Output the (x, y) coordinate of the center of the cell containing the given text.  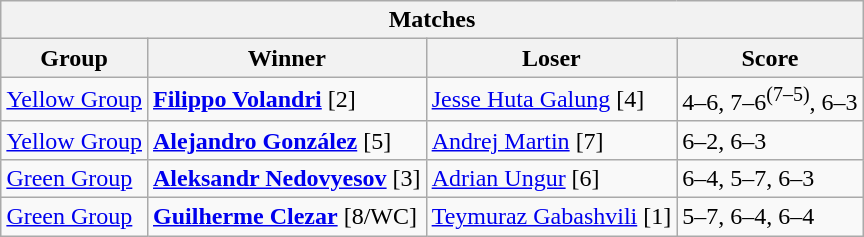
Score (770, 58)
4–6, 7–6(7–5), 6–3 (770, 100)
Andrej Martin [7] (552, 140)
5–7, 6–4, 6–4 (770, 217)
Aleksandr Nedovyesov [3] (286, 178)
Group (74, 58)
6–4, 5–7, 6–3 (770, 178)
Adrian Ungur [6] (552, 178)
Winner (286, 58)
Alejandro González [5] (286, 140)
Guilherme Clezar [8/WC] (286, 217)
Matches (432, 20)
Filippo Volandri [2] (286, 100)
6–2, 6–3 (770, 140)
Teymuraz Gabashvili [1] (552, 217)
Loser (552, 58)
Jesse Huta Galung [4] (552, 100)
